Output the (X, Y) coordinate of the center of the cell containing the given text.  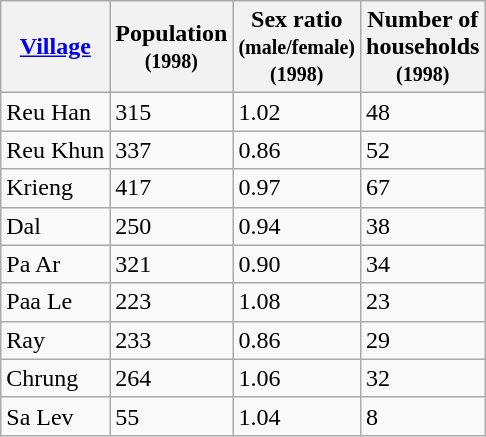
38 (423, 226)
315 (172, 112)
Dal (56, 226)
Number ofhouseholds(1998) (423, 47)
67 (423, 188)
55 (172, 416)
250 (172, 226)
48 (423, 112)
Paa Le (56, 302)
Reu Khun (56, 150)
Village (56, 47)
0.97 (297, 188)
Sex ratio(male/female)(1998) (297, 47)
Ray (56, 340)
0.94 (297, 226)
23 (423, 302)
Chrung (56, 378)
8 (423, 416)
1.08 (297, 302)
52 (423, 150)
Reu Han (56, 112)
Population(1998) (172, 47)
264 (172, 378)
Pa Ar (56, 264)
417 (172, 188)
32 (423, 378)
337 (172, 150)
34 (423, 264)
321 (172, 264)
1.02 (297, 112)
Sa Lev (56, 416)
223 (172, 302)
29 (423, 340)
233 (172, 340)
0.90 (297, 264)
1.04 (297, 416)
1.06 (297, 378)
Krieng (56, 188)
